Determine the (X, Y) coordinate at the center of the cell enclosing the given text.  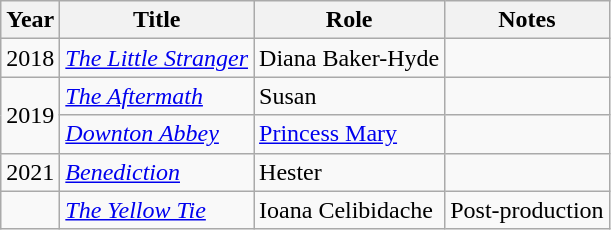
2021 (30, 172)
Title (157, 20)
Post-production (527, 210)
Hester (350, 172)
Notes (527, 20)
Year (30, 20)
The Yellow Tie (157, 210)
Princess Mary (350, 134)
The Little Stranger (157, 58)
Ioana Celibidache (350, 210)
Downton Abbey (157, 134)
Benediction (157, 172)
The Aftermath (157, 96)
2018 (30, 58)
Susan (350, 96)
Diana Baker-Hyde (350, 58)
Role (350, 20)
2019 (30, 115)
